Scan for the cell matching the given text and deliver its [x, y] coordinate at center. 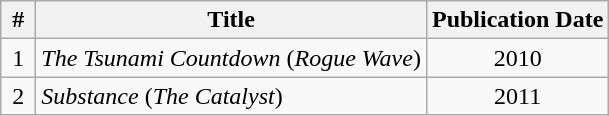
The Tsunami Countdown (Rogue Wave) [232, 58]
2010 [517, 58]
1 [18, 58]
2 [18, 96]
# [18, 20]
Substance (The Catalyst) [232, 96]
Publication Date [517, 20]
2011 [517, 96]
Title [232, 20]
